Return the [X, Y] coordinate for the center point of the cell that contains the specified text.  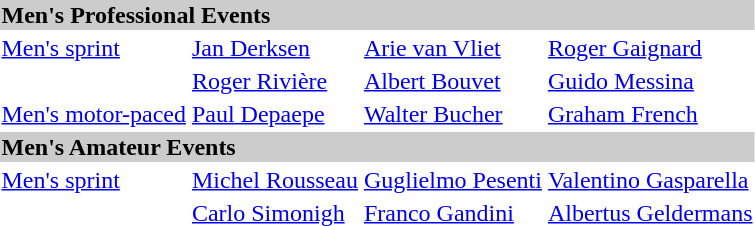
Graham French [650, 114]
Albert Bouvet [452, 81]
Men's motor-paced [94, 114]
Guglielmo Pesenti [452, 180]
Men's Amateur Events [377, 147]
Roger Gaignard [650, 48]
Arie van Vliet [452, 48]
Valentino Gasparella [650, 180]
Walter Bucher [452, 114]
Michel Rousseau [274, 180]
Paul Depaepe [274, 114]
Men's Professional Events [377, 15]
Roger Rivière [274, 81]
Guido Messina [650, 81]
Jan Derksen [274, 48]
